Provide the [X, Y] coordinate of the cell's center where the given text is located.  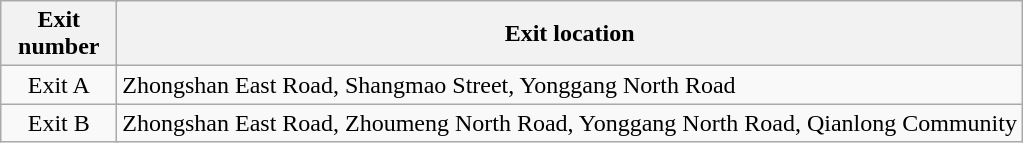
Exit location [570, 34]
Exit A [59, 85]
Zhongshan East Road, Zhoumeng North Road, Yonggang North Road, Qianlong Community [570, 123]
Zhongshan East Road, Shangmao Street, Yonggang North Road [570, 85]
Exit B [59, 123]
Exit number [59, 34]
